Output the [x, y] coordinate of the center of the cell containing the given text.  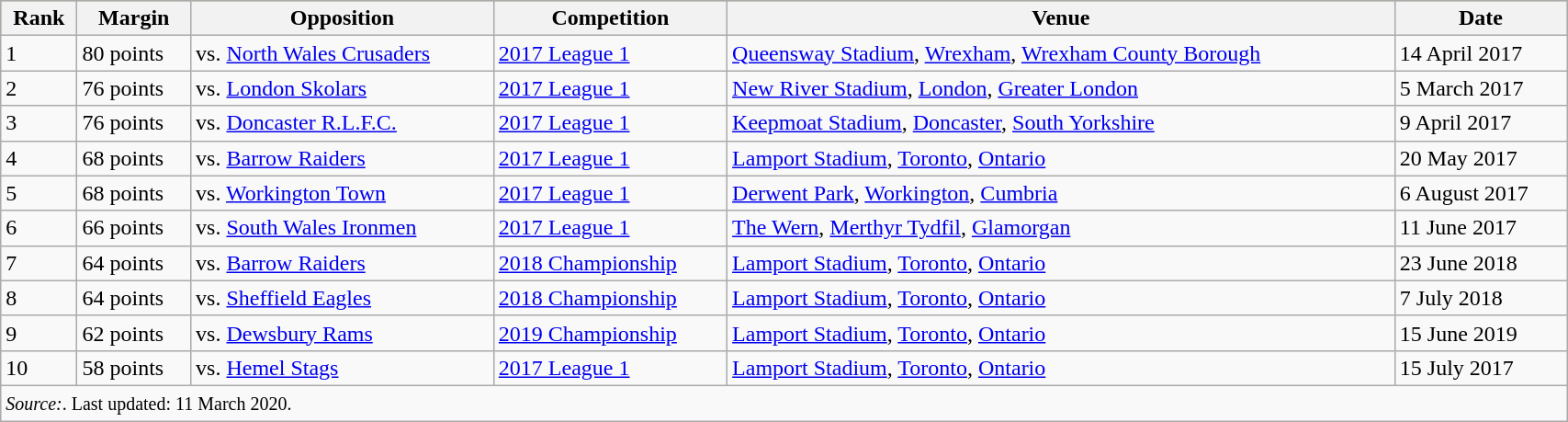
Rank [39, 18]
vs. Workington Town [343, 193]
11 June 2017 [1481, 228]
3 [39, 123]
Opposition [343, 18]
vs. North Wales Crusaders [343, 53]
New River Stadium, London, Greater London [1062, 88]
7 July 2018 [1481, 298]
Derwent Park, Workington, Cumbria [1062, 193]
7 [39, 263]
6 [39, 228]
66 points [134, 228]
Queensway Stadium, Wrexham, Wrexham County Borough [1062, 53]
2019 Championship [610, 333]
20 May 2017 [1481, 158]
8 [39, 298]
Keepmoat Stadium, Doncaster, South Yorkshire [1062, 123]
vs. Sheffield Eagles [343, 298]
15 July 2017 [1481, 368]
Venue [1062, 18]
vs. South Wales Ironmen [343, 228]
Source:. Last updated: 11 March 2020. [784, 403]
5 [39, 193]
Competition [610, 18]
10 [39, 368]
62 points [134, 333]
vs. Dewsbury Rams [343, 333]
1 [39, 53]
15 June 2019 [1481, 333]
Date [1481, 18]
58 points [134, 368]
vs. London Skolars [343, 88]
9 April 2017 [1481, 123]
14 April 2017 [1481, 53]
6 August 2017 [1481, 193]
vs. Hemel Stags [343, 368]
The Wern, Merthyr Tydfil, Glamorgan [1062, 228]
5 March 2017 [1481, 88]
4 [39, 158]
23 June 2018 [1481, 263]
Margin [134, 18]
2 [39, 88]
80 points [134, 53]
9 [39, 333]
vs. Doncaster R.L.F.C. [343, 123]
